Provide the [X, Y] coordinate of the cell's center where the given text is located.  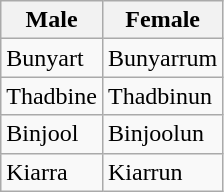
Thadbinun [162, 96]
Bunyart [52, 58]
Male [52, 20]
Kiarrun [162, 172]
Kiarra [52, 172]
Binjoolun [162, 134]
Binjool [52, 134]
Bunyarrum [162, 58]
Thadbine [52, 96]
Female [162, 20]
